Find where the given text appears and provide that cell's center as (X, Y) coordinate. 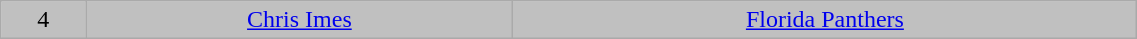
Chris Imes (300, 20)
Florida Panthers (825, 20)
4 (44, 20)
